From the cell containing the given text, extract its center point as [X, Y] coordinate. 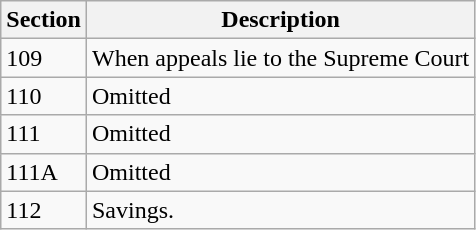
111A [44, 172]
Savings. [280, 210]
Description [280, 20]
Section [44, 20]
110 [44, 96]
When appeals lie to the Supreme Court [280, 58]
112 [44, 210]
111 [44, 134]
109 [44, 58]
